For the text-containing cell, return its midpoint in [x, y] coordinate format. 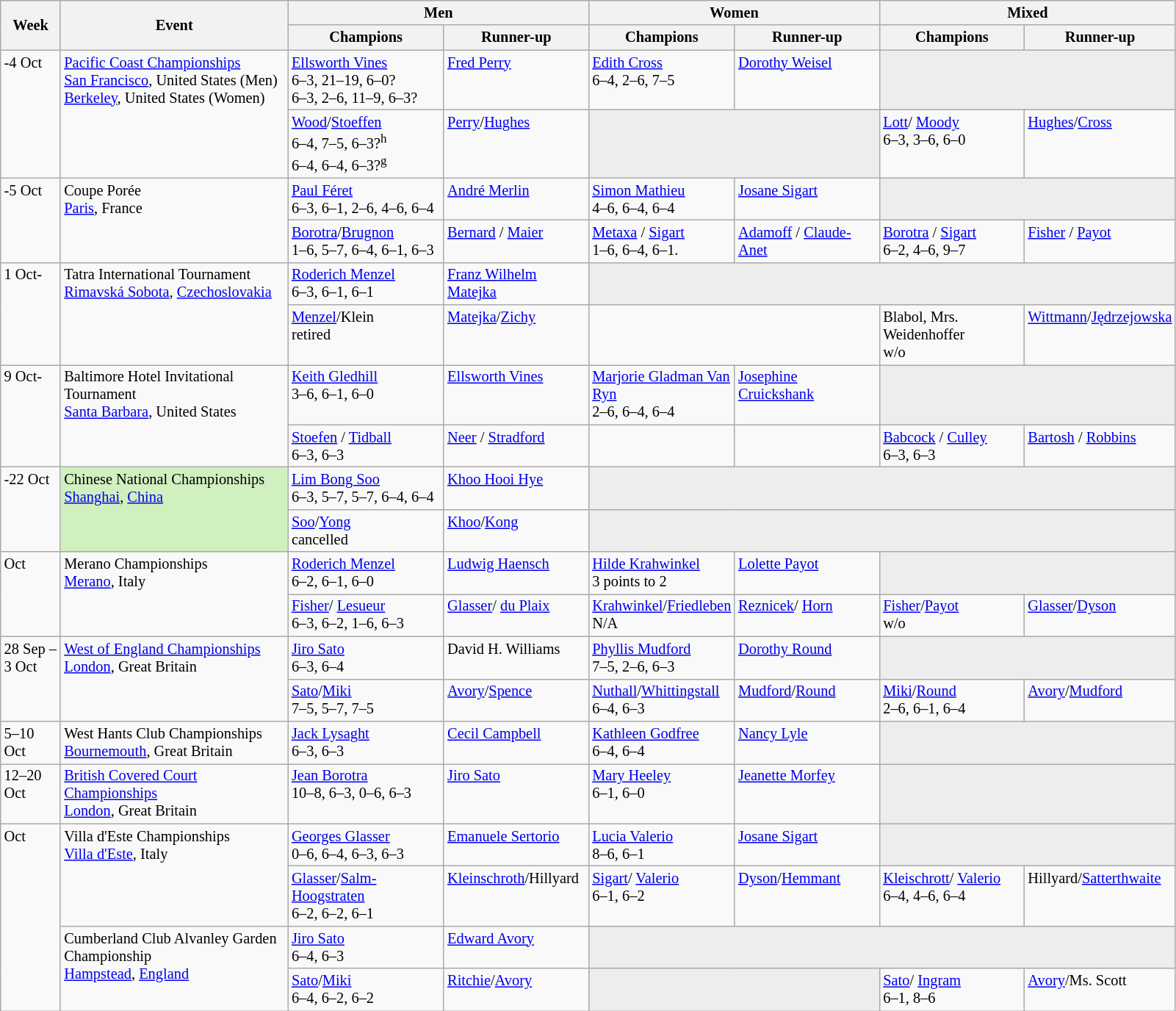
Glasser/Dyson [1100, 615]
Soo/Yongcancelled [366, 530]
Reznicek/ Horn [807, 615]
Menzel/Kleinretired [366, 335]
Event [174, 25]
Jiro Sato [516, 794]
Avory/Spence [516, 700]
Bartosh / Robbins [1100, 446]
Josephine Cruickshank [807, 395]
Marjorie Gladman Van Ryn2–6, 6–4, 6–4 [661, 395]
Hilde Krahwinkel3 points to 2 [661, 573]
Chinese National ChampionshipsShanghai, China [174, 510]
Khoo/Kong [516, 530]
David H. Williams [516, 658]
12–20 Oct [31, 794]
Lott/ Moody6–3, 3–6, 6–0 [952, 143]
Glasser/ du Plaix [516, 615]
Mixed [1027, 12]
Georges Glasser0–6, 6–4, 6–3, 6–3 [366, 845]
Villa d'Este ChampionshipsVilla d'Este, Italy [174, 874]
Hughes/Cross [1100, 143]
Paul Féret6–3, 6–1, 2–6, 4–6, 6–4 [366, 199]
Men [438, 12]
Mudford/Round [807, 700]
-5 Oct [31, 220]
Nancy Lyle [807, 742]
Kathleen Godfree6–4, 6–4 [661, 742]
Fisher/ Lesueur6–3, 6–2, 1–6, 6–3 [366, 615]
Tatra International TournamentRimavská Sobota, Czechoslovakia [174, 313]
Jeanette Morfey [807, 794]
André Merlin [516, 199]
Keith Gledhill3–6, 6–1, 6–0 [366, 395]
Mary Heeley6–1, 6–0 [661, 794]
Avory/Mudford [1100, 700]
Jack Lysaght6–3, 6–3 [366, 742]
Jean Borotra10–8, 6–3, 0–6, 6–3 [366, 794]
Jiro Sato6–3, 6–4 [366, 658]
Miki/Round2–6, 6–1, 6–4 [952, 700]
Roderich Menzel6–2, 6–1, 6–0 [366, 573]
1 Oct- [31, 313]
Coupe PoréeParis, France [174, 220]
5–10 Oct [31, 742]
Fisher/Payotw/o [952, 615]
Ritchie/Avory [516, 990]
Edith Cross6–4, 2–6, 7–5 [661, 80]
Wood/Stoeffen6–4, 7–5, 6–3?h6–4, 6–4, 6–3?g [366, 143]
Wittmann/Jędrzejowska [1100, 335]
Merano ChampionshipsMerano, Italy [174, 594]
Kleinschroth/Hillyard [516, 896]
Phyllis Mudford7–5, 2–6, 6–3 [661, 658]
Franz Wilhelm Matejka [516, 284]
British Covered Court ChampionshipsLondon, Great Britain [174, 794]
Dorothy Round [807, 658]
Babcock / Culley 6–3, 6–3 [952, 446]
Bernard / Maier [516, 241]
Krahwinkel/FriedlebenN/A [661, 615]
Ellsworth Vines6–3, 21–19, 6–0?6–3, 2–6, 11–9, 6–3? [366, 80]
Lolette Payot [807, 573]
Kleischrott/ Valerio6–4, 4–6, 6–4 [952, 896]
Sigart/ Valerio6–1, 6–2 [661, 896]
Blabol, Mrs. Weidenhofferw/o [952, 335]
Fred Perry [516, 80]
Neer / Stradford [516, 446]
Lim Bong Soo6–3, 5–7, 5–7, 6–4, 6–4 [366, 489]
Cecil Campbell [516, 742]
Ludwig Haensch [516, 573]
Sato/ Ingram6–1, 8–6 [952, 990]
Women [734, 12]
Nuthall/Whittingstall6–4, 6–3 [661, 700]
Matejka/Zichy [516, 335]
Week [31, 25]
Dyson/Hemmant [807, 896]
Sato/Miki7–5, 5–7, 7–5 [366, 700]
Simon Mathieu4–6, 6–4, 6–4 [661, 199]
Pacific Coast ChampionshipsSan Francisco, United States (Men)Berkeley, United States (Women) [174, 114]
Lucia Valerio8–6, 6–1 [661, 845]
Khoo Hooi Hye [516, 489]
Fisher / Payot [1100, 241]
Emanuele Sertorio [516, 845]
West of England ChampionshipsLondon, Great Britain [174, 679]
Adamoff / Claude-Anet [807, 241]
West Hants Club ChampionshipsBournemouth, Great Britain [174, 742]
Dorothy Weisel [807, 80]
-22 Oct [31, 510]
Perry/Hughes [516, 143]
Stoefen / Tidball 6–3, 6–3 [366, 446]
-4 Oct [31, 114]
Roderich Menzel6–3, 6–1, 6–1 [366, 284]
Avory/Ms. Scott [1100, 990]
Edward Avory [516, 947]
Baltimore Hotel Invitational TournamentSanta Barbara, United States [174, 416]
Sato/Miki6–4, 6–2, 6–2 [366, 990]
9 Oct- [31, 416]
Cumberland Club Alvanley Garden ChampionshipHampstead, England [174, 968]
Hillyard/Satterthwaite [1100, 896]
Borotra/Brugnon1–6, 5–7, 6–4, 6–1, 6–3 [366, 241]
Metaxa / Sigart1–6, 6–4, 6–1. [661, 241]
Glasser/Salm-Hoogstraten6–2, 6–2, 6–1 [366, 896]
28 Sep – 3 Oct [31, 679]
Jiro Sato6–4, 6–3 [366, 947]
Borotra / Sigart6–2, 4–6, 9–7 [952, 241]
Ellsworth Vines [516, 395]
